Pinpoint the cell where the given text exists, returning its (x, y) midpoint coordinate. 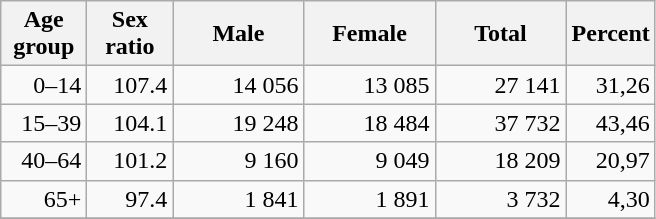
Sex ratio (130, 34)
19 248 (238, 123)
Age group (44, 34)
1 841 (238, 199)
97.4 (130, 199)
3 732 (500, 199)
Female (370, 34)
43,46 (610, 123)
40–64 (44, 161)
104.1 (130, 123)
20,97 (610, 161)
4,30 (610, 199)
9 049 (370, 161)
15–39 (44, 123)
Total (500, 34)
1 891 (370, 199)
107.4 (130, 85)
Percent (610, 34)
0–14 (44, 85)
18 484 (370, 123)
14 056 (238, 85)
27 141 (500, 85)
31,26 (610, 85)
9 160 (238, 161)
37 732 (500, 123)
18 209 (500, 161)
Male (238, 34)
13 085 (370, 85)
101.2 (130, 161)
65+ (44, 199)
